Pinpoint the cell where the given text exists, returning its [x, y] midpoint coordinate. 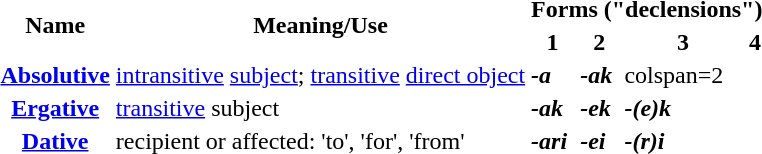
3 [683, 42]
2 [600, 42]
transitive subject [320, 108]
-ek [600, 108]
1 [553, 42]
-a [553, 75]
intransitive subject; transitive direct object [320, 75]
colspan=2 [683, 75]
